Provide the (X, Y) coordinate of the cell's center where the given text is located.  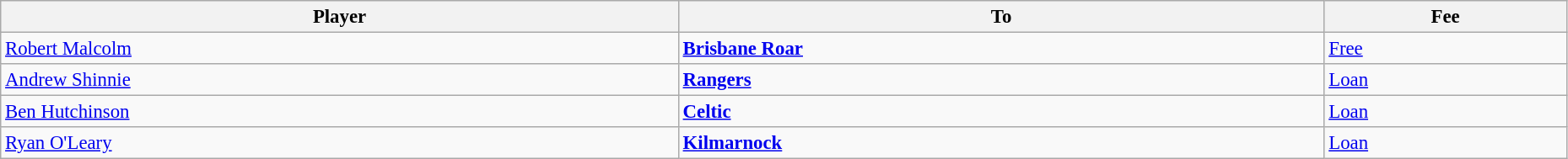
Andrew Shinnie (340, 80)
To (1001, 17)
Free (1446, 49)
Celtic (1001, 112)
Fee (1446, 17)
Player (340, 17)
Ben Hutchinson (340, 112)
Kilmarnock (1001, 143)
Brisbane Roar (1001, 49)
Rangers (1001, 80)
Robert Malcolm (340, 49)
Ryan O'Leary (340, 143)
